Pinpoint the cell where the given text exists, returning its (x, y) midpoint coordinate. 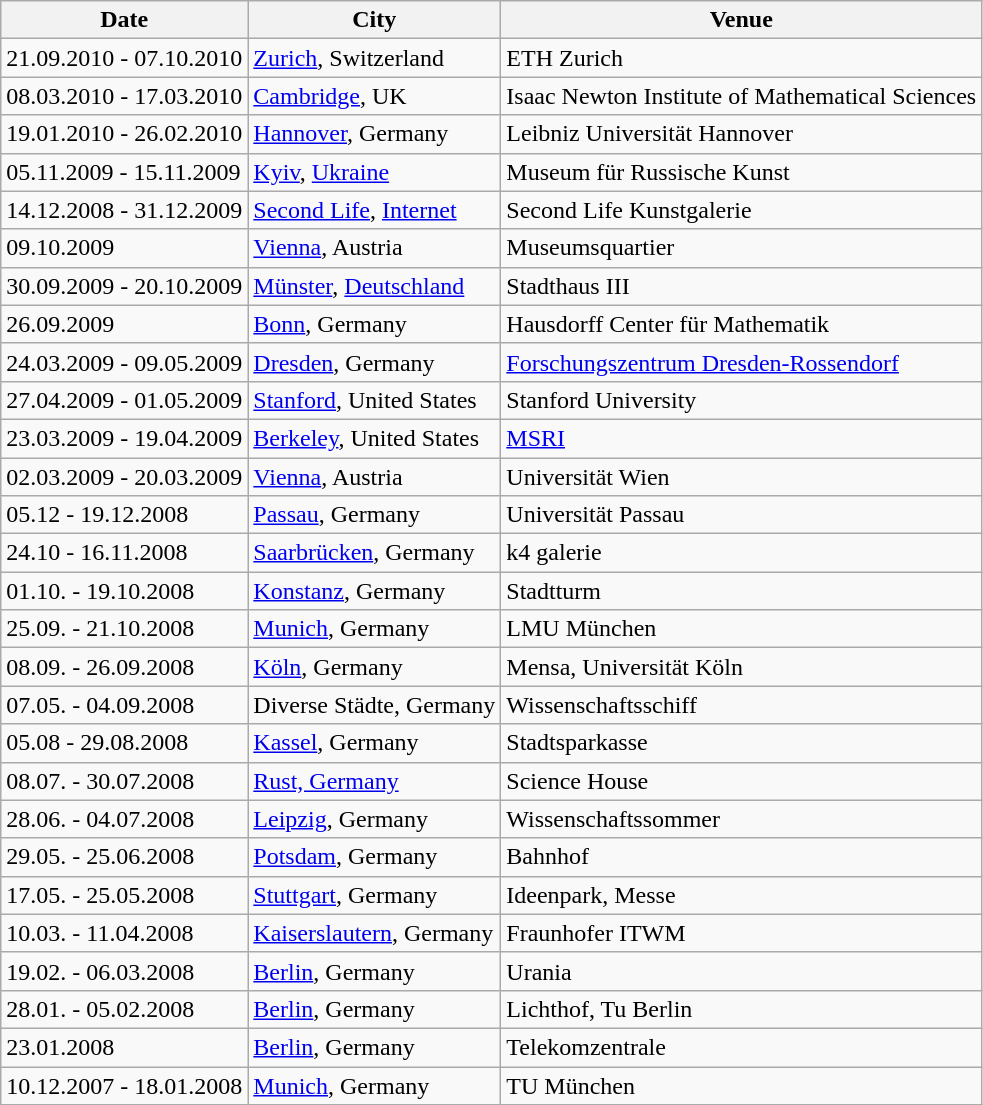
Kassel, Germany (374, 743)
Kyiv, Ukraine (374, 172)
Universität Passau (742, 515)
Second Life Kunstgalerie (742, 210)
19.01.2010 - 26.02.2010 (124, 134)
14.12.2008 - 31.12.2009 (124, 210)
05.12 - 19.12.2008 (124, 515)
Diverse Städte, Germany (374, 705)
Stuttgart, Germany (374, 895)
Leipzig, Germany (374, 819)
10.12.2007 - 18.01.2008 (124, 1085)
Forschungszentrum Dresden-Rossendorf (742, 362)
Bonn, Germany (374, 324)
Saarbrücken, Germany (374, 553)
LMU München (742, 629)
08.09. - 26.09.2008 (124, 667)
Science House (742, 781)
Ideenpark, Messe (742, 895)
Stanford University (742, 400)
Zurich, Switzerland (374, 58)
Venue (742, 20)
Stadthaus III (742, 286)
19.02. - 06.03.2008 (124, 971)
05.11.2009 - 15.11.2009 (124, 172)
27.04.2009 - 01.05.2009 (124, 400)
Münster, Deutschland (374, 286)
Isaac Newton Institute of Mathematical Sciences (742, 96)
10.03. - 11.04.2008 (124, 933)
Stadtsparkasse (742, 743)
07.05. - 04.09.2008 (124, 705)
Urania (742, 971)
23.01.2008 (124, 1047)
Hausdorff Center für Mathematik (742, 324)
Leibniz Universität Hannover (742, 134)
25.09. - 21.10.2008 (124, 629)
09.10.2009 (124, 248)
Wissenschaftsschiff (742, 705)
Telekomzentrale (742, 1047)
Cambridge, UK (374, 96)
23.03.2009 - 19.04.2009 (124, 438)
24.03.2009 - 09.05.2009 (124, 362)
Second Life, Internet (374, 210)
City (374, 20)
Rust, Germany (374, 781)
05.08 - 29.08.2008 (124, 743)
Passau, Germany (374, 515)
08.07. - 30.07.2008 (124, 781)
Köln, Germany (374, 667)
29.05. - 25.06.2008 (124, 857)
Museumsquartier (742, 248)
30.09.2009 - 20.10.2009 (124, 286)
TU München (742, 1085)
MSRI (742, 438)
Hannover, Germany (374, 134)
Mensa, Universität Köln (742, 667)
Berkeley, United States (374, 438)
Museum für Russische Kunst (742, 172)
02.03.2009 - 20.03.2009 (124, 477)
28.01. - 05.02.2008 (124, 1009)
Kaiserslautern, Germany (374, 933)
Wissenschaftssommer (742, 819)
Universität Wien (742, 477)
ETH Zurich (742, 58)
24.10 - 16.11.2008 (124, 553)
Bahnhof (742, 857)
Lichthof, Tu Berlin (742, 1009)
Stanford, United States (374, 400)
01.10. - 19.10.2008 (124, 591)
Dresden, Germany (374, 362)
Fraunhofer ITWM (742, 933)
28.06. - 04.07.2008 (124, 819)
Stadtturm (742, 591)
21.09.2010 - 07.10.2010 (124, 58)
Potsdam, Germany (374, 857)
Date (124, 20)
08.03.2010 - 17.03.2010 (124, 96)
26.09.2009 (124, 324)
Konstanz, Germany (374, 591)
k4 galerie (742, 553)
17.05. - 25.05.2008 (124, 895)
